Output the (x, y) coordinate of the center of the cell containing the given text.  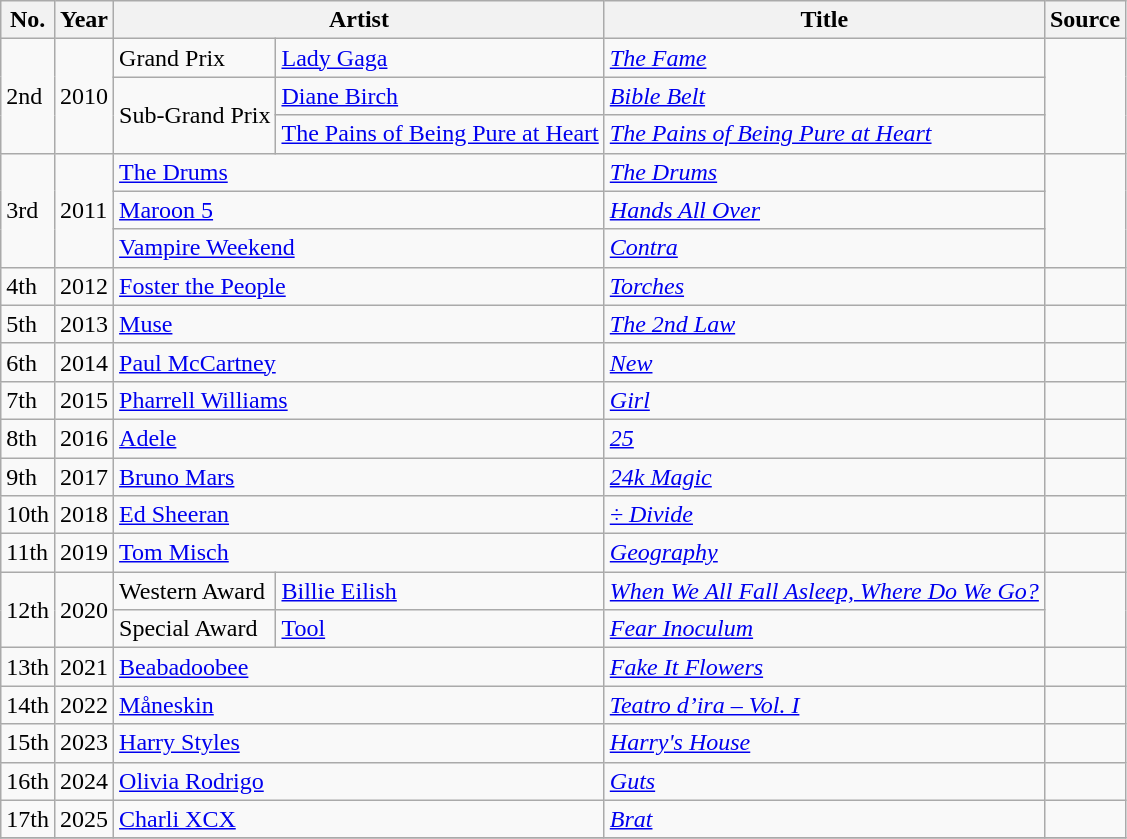
Teatro d’ira – Vol. I (824, 705)
Fake It Flowers (824, 667)
Billie Eilish (440, 591)
7th (28, 400)
2025 (84, 819)
Source (1084, 20)
Brat (824, 819)
2024 (84, 781)
Maroon 5 (360, 210)
2011 (84, 210)
Torches (824, 286)
When We All Fall Asleep, Where Do We Go? (824, 591)
2015 (84, 400)
Bruno Mars (360, 477)
Tom Misch (360, 553)
17th (28, 819)
Diane Birch (440, 96)
÷ Divide (824, 515)
Hands All Over (824, 210)
13th (28, 667)
Muse (360, 324)
2022 (84, 705)
Vampire Weekend (360, 248)
2nd (28, 96)
2018 (84, 515)
Foster the People (360, 286)
Fear Inoculum (824, 629)
Olivia Rodrigo (360, 781)
10th (28, 515)
3rd (28, 210)
2021 (84, 667)
Special Award (195, 629)
Paul McCartney (360, 362)
8th (28, 438)
Beabadoobee (360, 667)
Grand Prix (195, 58)
Måneskin (360, 705)
No. (28, 20)
Contra (824, 248)
2019 (84, 553)
Geography (824, 553)
Pharrell Williams (360, 400)
15th (28, 743)
2020 (84, 610)
Year (84, 20)
Guts (824, 781)
2017 (84, 477)
2016 (84, 438)
Artist (360, 20)
5th (28, 324)
6th (28, 362)
14th (28, 705)
Harry Styles (360, 743)
The Fame (824, 58)
The 2nd Law (824, 324)
24k Magic (824, 477)
Tool (440, 629)
25 (824, 438)
Lady Gaga (440, 58)
2014 (84, 362)
Harry's House (824, 743)
16th (28, 781)
Bible Belt (824, 96)
9th (28, 477)
12th (28, 610)
Charli XCX (360, 819)
Girl (824, 400)
11th (28, 553)
Adele (360, 438)
2013 (84, 324)
Title (824, 20)
Ed Sheeran (360, 515)
4th (28, 286)
2012 (84, 286)
Western Award (195, 591)
2010 (84, 96)
2023 (84, 743)
Sub-Grand Prix (195, 115)
New (824, 362)
